Return the [X, Y] coordinate for the center point of the cell that contains the specified text.  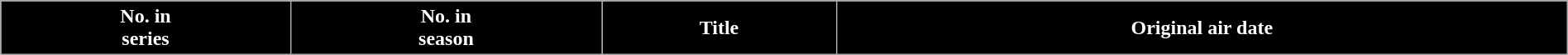
No. inseason [446, 28]
No. inseries [146, 28]
Original air date [1202, 28]
Title [719, 28]
